Determine the [x, y] coordinate at the center of the cell enclosing the given text.  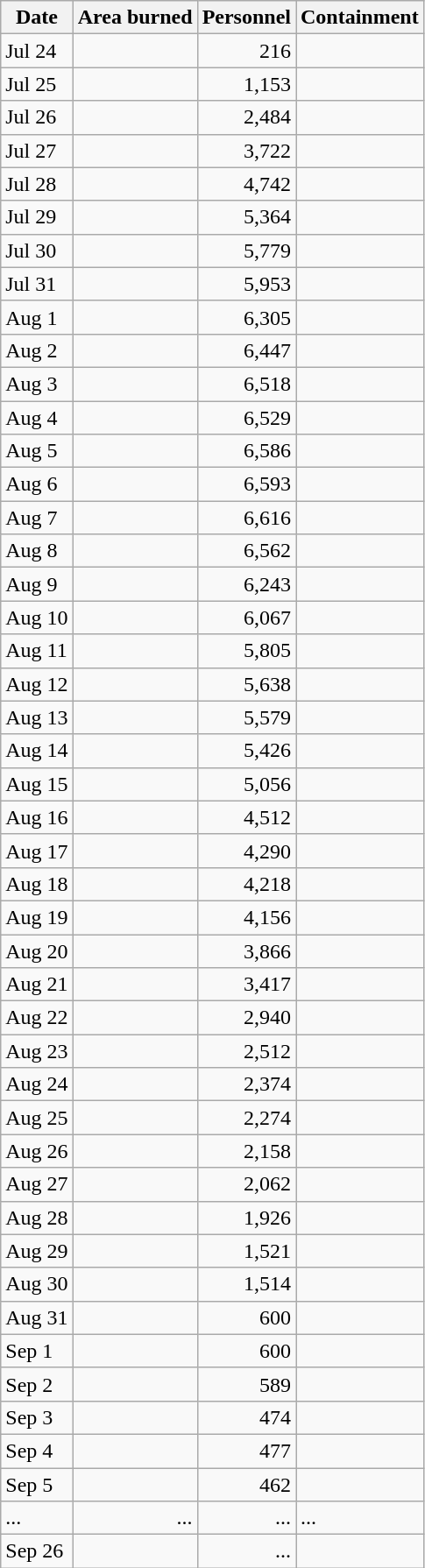
Aug 7 [37, 518]
474 [246, 1417]
Jul 27 [37, 151]
Aug 8 [37, 551]
6,305 [246, 317]
Area burned [135, 18]
Jul 28 [37, 184]
6,562 [246, 551]
2,274 [246, 1118]
Aug 21 [37, 985]
4,290 [246, 851]
5,805 [246, 651]
5,953 [246, 284]
Aug 22 [37, 1018]
2,484 [246, 117]
6,243 [246, 584]
Aug 24 [37, 1084]
1,926 [246, 1218]
Aug 3 [37, 384]
Sep 26 [37, 1551]
4,512 [246, 817]
2,062 [246, 1184]
2,374 [246, 1084]
1,514 [246, 1284]
5,056 [246, 784]
6,447 [246, 350]
5,779 [246, 251]
5,426 [246, 751]
3,866 [246, 950]
Aug 2 [37, 350]
Containment [360, 18]
3,722 [246, 151]
4,218 [246, 884]
Aug 6 [37, 484]
Jul 26 [37, 117]
Sep 5 [37, 1485]
6,518 [246, 384]
Jul 31 [37, 284]
Aug 9 [37, 584]
Aug 31 [37, 1317]
477 [246, 1451]
6,529 [246, 418]
Aug 4 [37, 418]
Jul 24 [37, 51]
5,579 [246, 717]
6,067 [246, 618]
Aug 23 [37, 1051]
5,364 [246, 217]
4,742 [246, 184]
462 [246, 1485]
589 [246, 1384]
Aug 1 [37, 317]
Aug 27 [37, 1184]
Aug 26 [37, 1151]
2,512 [246, 1051]
6,616 [246, 518]
Date [37, 18]
Aug 16 [37, 817]
Jul 30 [37, 251]
2,940 [246, 1018]
Aug 13 [37, 717]
Aug 10 [37, 618]
Aug 25 [37, 1118]
5,638 [246, 684]
216 [246, 51]
Aug 11 [37, 651]
6,586 [246, 451]
Sep 4 [37, 1451]
Aug 29 [37, 1251]
Aug 14 [37, 751]
Aug 30 [37, 1284]
6,593 [246, 484]
Aug 18 [37, 884]
Aug 17 [37, 851]
Sep 1 [37, 1351]
Sep 3 [37, 1417]
Aug 15 [37, 784]
3,417 [246, 985]
Personnel [246, 18]
Aug 19 [37, 917]
Jul 25 [37, 84]
Sep 2 [37, 1384]
1,153 [246, 84]
1,521 [246, 1251]
Jul 29 [37, 217]
Aug 12 [37, 684]
Aug 20 [37, 950]
4,156 [246, 917]
2,158 [246, 1151]
Aug 28 [37, 1218]
Aug 5 [37, 451]
